Find where the given text appears and provide that cell's center as [x, y] coordinate. 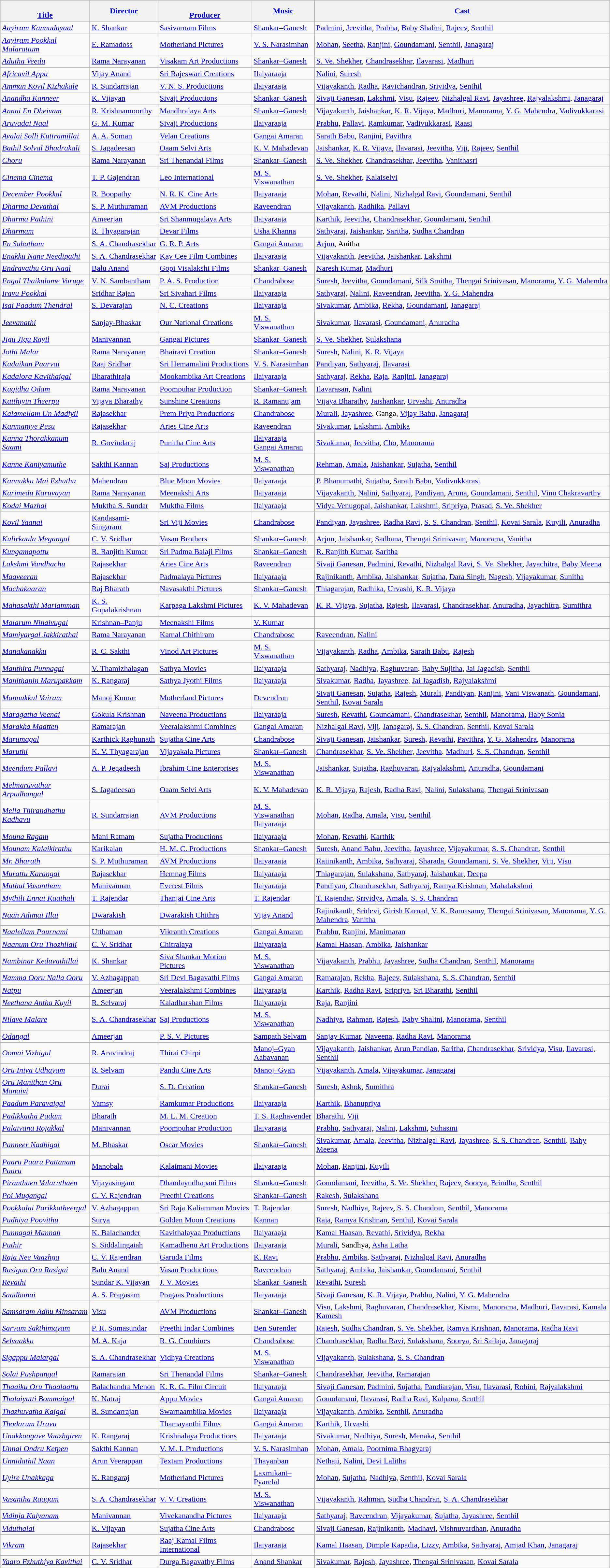
Thamayanthi Films [205, 1424]
M. A. Kaja [124, 1340]
Vijayakanth, Sulakshana, S. S. Chandran [462, 1358]
Raaj Kamal Films International [205, 1545]
Cast [462, 11]
Manobala [124, 1166]
Kanne Kaniyamuthe [45, 464]
En Sabatham [45, 244]
Manoj Kumar [124, 698]
Sridhar Rajan [124, 293]
Bharathiraja [124, 376]
Mandhralaya Arts [205, 111]
Mohan, Revathi, Nalini, Nizhalgal Ravi, Goundamani, Senthil [462, 194]
E. Ramadoss [124, 44]
Utthaman [124, 932]
Pandiyan, Jayashree, Radha Ravi, S. S. Chandran, Senthil, Kovai Sarala, Kuyili, Anuradha [462, 522]
Mella Thirandhathu Kadhavu [45, 815]
Kamadhenu Art Productions [205, 1245]
T. P. Gajendran [124, 177]
Music [283, 11]
A. A. Soman [124, 135]
Preethi Indar Combines [205, 1328]
Title [45, 11]
Kadaikan Paarvai [45, 364]
Mouna Ragam [45, 836]
Vikram [45, 1545]
Raja, Ramya Krishnan, Senthil, Kovai Sarala [462, 1220]
Sivaji Ganesan, Sujatha, Rajesh, Murali, Pandiyan, Ranjini, Vani Viswanath, Goundamani, Senthil, Kovai Sarala [462, 698]
P. S. V. Pictures [205, 1036]
Thayanban [283, 1461]
Sarvam Sakthimayam [45, 1328]
Vijayasingam [124, 1183]
Director [124, 11]
Yaaro Ezhuthiya Kavithai [45, 1561]
Vasan Brothers [205, 539]
S. D. Creation [205, 1087]
R. Boopathy [124, 194]
Visu, Lakshmi, Raghuvaran, Chandrasekhar, Kismu, Manorama, Madhuri, Ilavarasi, Kamala Kamesh [462, 1311]
Sri Padma Balaji Films [205, 551]
Blue Moon Movies [205, 481]
Pandiyan, Chandrasekhar, Sathyaraj, Ramya Krishnan, Mahalakshmi [462, 886]
Aayiram Pookkal Malarattum [45, 44]
Isai Paadum Thendral [45, 306]
Ilavarasan, Nalini [462, 389]
Sathya Movies [205, 668]
Kay Cee Film Combines [205, 256]
Rajinikanth, Ambika, Jaishankar, Sujatha, Dara Singh, Nagesh, Vijayakumar, Sunitha [462, 576]
Sanjay Kumar, Naveena, Radha Ravi, Manorama [462, 1036]
Sathya Jyothi Films [205, 681]
Muktha S. Sundar [124, 506]
Ibrahim Cine Enterprises [205, 768]
Sathyaraj, Nadhiya, Raghuvaran, Baby Sujitha, Jai Jagadish, Senthil [462, 668]
Navasakthi Pictures [205, 589]
Dwarakish [124, 915]
Vivekanandha Pictures [205, 1516]
Samsaram Adhu Minsaram [45, 1311]
Sivakumar, Ambika, Rekha, Goundamani, Janagaraj [462, 306]
Revathi [45, 1282]
Odangal [45, 1036]
Karthik, Bhanupriya [462, 1103]
Mahendran [124, 481]
Nilave Malare [45, 1019]
Unakkaagave Vaazhgiren [45, 1436]
Padmalaya Pictures [205, 576]
Gopi Visalakshi Films [205, 268]
Enakku Nane Needipathi [45, 256]
Textam Productions [205, 1461]
Anandha Kanneer [45, 98]
Krishnalaya Productions [205, 1436]
N. R. K. Cine Arts [205, 194]
Meenakshi Films [205, 622]
Sri Raja Kaliamman Movies [205, 1208]
S. Devarajan [124, 306]
Leo International [205, 177]
Kamal Haasan, Ambika, Jaishankar [462, 944]
Viduthalai [45, 1528]
A. P. Jegadeesh [124, 768]
P. R. Somasundar [124, 1328]
Paadum Paravaigal [45, 1103]
Hemnag Films [205, 873]
Maruthi [45, 751]
Amman Kovil Kizhakale [45, 86]
Gangai Pictures [205, 339]
K. R. Vijaya, Rajesh, Radha Ravi, Nalini, Sulakshana, Thengai Srinivasan [462, 790]
Golden Moon Creations [205, 1220]
Marakka Maatten [45, 727]
Oomai Vizhigal [45, 1053]
Jothi Malar [45, 351]
Murali, Jayashree, Ganga, Vijay Babu, Janagaraj [462, 414]
Raja Nee Vaazhga [45, 1257]
Sujatha Productions [205, 836]
Melmaruvathur Arpudhangal [45, 790]
Uyire Unakkaga [45, 1477]
Thanjai Cine Arts [205, 898]
Vijayakanth, Rahman, Sudha Chandran, S. A. Chandrasekhar [462, 1499]
Surya [124, 1220]
G. R. P. Arts [205, 244]
December Pookkal [45, 194]
Africavil Appu [45, 74]
Sivakumar, Radha, Jayashree, Jai Jagadish, Rajyalakshmi [462, 681]
Thazhuvatha Kaigal [45, 1411]
N. C. Creations [205, 306]
Nalini, Suresh [462, 74]
Usha Khanna [283, 231]
Suresh, Nadhiya, Rajeev, S. S. Chandran, Senthil, Manorama [462, 1208]
Oscar Movies [205, 1145]
Manoj–GyanAabavanan [283, 1053]
Mohan, Revathi, Karthik [462, 836]
Murali, Sandhya, Asha Latha [462, 1245]
Ben Surender [283, 1328]
Mohan, Seetha, Ranjini, Goundamani, Senthil, Janagaraj [462, 44]
R. Thyagarajan [124, 231]
Muktha Films [205, 506]
Padmini, Jeevitha, Prabha, Baby Shalini, Rajeev, Senthil [462, 28]
Kagidha Odam [45, 389]
Jaishankar, Sujatha, Raghuvaran, Rajyalakshmi, Anuradha, Goundamani [462, 768]
Preethi Creations [205, 1195]
Puthir [45, 1245]
K. V. Thyagarajan [124, 751]
Sivakumar, Amala, Jeevitha, Nizhalgal Ravi, Jayashree, S. S. Chandran, Senthil, Baby Meena [462, 1145]
Mr. Bharath [45, 861]
R. G. Combines [205, 1340]
Sathyaraj, Rekha, Raja, Ranjini, Janagaraj [462, 376]
Sri Shanmugalaya Arts [205, 219]
Laxmikant–Pyarelal [283, 1477]
Vijaya Bharathy, Jaishankar, Urvashi, Anuradha [462, 401]
Mohan, Sujatha, Nadhiya, Senthil, Kovai Sarala [462, 1477]
Punnagai Mannan [45, 1233]
Thiagarajan, Radhika, Urvashi, K. R. Vijaya [462, 589]
Maragatha Veenai [45, 714]
Jaishankar, K. R. Vijaya, Ilavarasi, Jeevitha, Viji, Rajeev, Senthil [462, 148]
Sivakumar, Jeevitha, Cho, Manorama [462, 443]
Pookkalai Parikkatheergal [45, 1208]
Suresh, Revathi, Goundamani, Chandrasekhar, Senthil, Manorama, Baby Sonia [462, 714]
Kodai Mazhai [45, 506]
Sathyaraj, Ambika, Jaishankar, Goundamani, Senthil [462, 1270]
Arun Veerappan [124, 1461]
Kannukku Mai Ezhuthu [45, 481]
Piranthaen Valarnthaen [45, 1183]
Kamal Haasan, Revathi, Srividya, Rekha [462, 1233]
Vasantha Raagam [45, 1499]
Choru [45, 160]
Pragaas Productions [205, 1294]
Raja, Ranjini [462, 1003]
Palaivana Rojakkal [45, 1128]
K. Natraj [124, 1399]
Endravathu Oru Naal [45, 268]
M. S. ViswanathanIlaiyaraaja [283, 815]
IlaiyaraajaGangai Amaran [283, 443]
M. Bhaskar [124, 1145]
Mookambika Art Creations [205, 376]
Rajinikanth, Sridevi, Girish Karnad, V. K. Ramasamy, Thengai Srinivasan, Manorama, Y. G. Mahendra, Vanitha [462, 915]
Jeevanathi [45, 322]
Karthik, Urvashi [462, 1424]
Vijayakanth, Nalini, Sathyaraj, Pandiyan, Aruna, Goundamani, Senthil, Vinu Chakravarthy [462, 493]
Meendum Pallavi [45, 768]
Arjun, Jaishankar, Sadhana, Thengai Srinivasan, Manorama, Vanitha [462, 539]
Solai Pushpangal [45, 1374]
Vijaya Bharathy [124, 401]
M. L. M. Creation [205, 1116]
Pandiyan, Sathyaraj, Ilavarasi [462, 364]
Adutha Veedu [45, 61]
Manithanin Marupakkam [45, 681]
T. Rajendar, Srividya, Amala, S. S. Chandran [462, 898]
Siva Shankar Motion Pictures [205, 961]
Naalellam Pournami [45, 932]
Sathyaraj, Raveendran, Vijayakumar, Sujatha, Jayashree, Senthil [462, 1516]
P. A. S. Production [205, 281]
Punitha Cine Arts [205, 443]
G. M. Kumar [124, 123]
Annai En Dheivam [45, 111]
Sri Devi Bagavathi Films [205, 978]
Kandasami-Singaram [124, 522]
Sri Hemamalini Productions [205, 364]
Namma Ooru Nalla Ooru [45, 978]
Kaithiyin Theerpu [45, 401]
P. Bhanumathi, Sujatha, Sarath Babu, Vadivukkarasi [462, 481]
R. C. Sakthi [124, 651]
Rasigan Oru Rasigai [45, 1270]
S. Ve. Shekher, Sulakshana [462, 339]
Mamiyargal Jakkirathai [45, 635]
Prabhu, Ranjini, Manimaran [462, 932]
Nambinar Keduvathillai [45, 961]
Karthick Raghunath [124, 739]
Karpaga Lakshmi Pictures [205, 605]
Lakshmi Vandhachu [45, 564]
R. Krishnamoorthy [124, 111]
Kanmaniye Pesu [45, 426]
Chitralaya [205, 944]
Vikranth Creations [205, 932]
Karthik, Jeevitha, Chandrasekhar, Goundamani, Senthil [462, 219]
Manthira Punnagai [45, 668]
Manoj–Gyan [283, 1070]
Malarum Ninaivugal [45, 622]
Balachandra Menon [124, 1387]
Suresh, Jeevitha, Goundamani, Silk Smitha, Thengai Srinivasan, Manorama, Y. G. Mahendra [462, 281]
Meenakshi Arts [205, 493]
V. M. I. Productions [205, 1448]
Nethaji, Nalini, Devi Lalitha [462, 1461]
Padikkatha Padam [45, 1116]
Vijayakanth, Amala, Vijayakumar, Janagaraj [462, 1070]
Appu Movies [205, 1399]
H. M. C. Productions [205, 848]
Ramarajan, Rekha, Rajeev, Sulakshana, S. S. Chandran, Senthil [462, 978]
Vamsy [124, 1103]
Vasan Productions [205, 1270]
Kaladharshan Films [205, 1003]
Suresh, Ashok, Sumithra [462, 1087]
Murattu Karangal [45, 873]
Naan Adimai Illai [45, 915]
Mounam Kalaikirathu [45, 848]
Revathi, Suresh [462, 1282]
Sri Rajeswari Creations [205, 74]
Swarnaambika Movies [205, 1411]
Sathyaraj, Jaishankar, Saritha, Sudha Chandran [462, 231]
Aayiram Kannudayaal [45, 28]
Saadhanai [45, 1294]
Marumagal [45, 739]
Visu [124, 1311]
Naveena Productions [205, 714]
Iravu Pookkal [45, 293]
Mythili Ennai Kaathali [45, 898]
Thirai Chirpi [205, 1053]
Dharma Devathai [45, 207]
Vijayakanth, Jaishankar, K. R. Vijaya, Madhuri, Manorama, Y. G. Mahendra, Vadivukkarasi [462, 111]
V. V. Creations [205, 1499]
Durai [124, 1087]
Muthal Vasantham [45, 886]
Chandrasekhar, Radha Ravi, Sulakshana, Soorya, Sri Sailaja, Janagaraj [462, 1340]
Dwarakish Chithra [205, 915]
Natpu [45, 990]
Raveendran, Nalini [462, 635]
Sri Sivahari Films [205, 293]
Kulirkaala Megangal [45, 539]
Kamal Chithiram [205, 635]
Sivaji Ganesan, Lakshmi, Visu, Rajeev, Nizhalgal Ravi, Jayashree, Rajyalakshmi, Janagaraj [462, 98]
Pudhiya Poovithu [45, 1220]
Mohan, Amala, Poornima Bhagyaraj [462, 1448]
S. Ve. Shekher, Kalaiselvi [462, 177]
Karikalan [124, 848]
S. Ve. Shekher, Chandrasekhar, Jeevitha, Vanithasri [462, 160]
A. S. Pragasam [124, 1294]
R. Ranjith Kumar [124, 551]
Avalai Solli Kuttramillai [45, 135]
R. Ramanujam [283, 401]
Neethana Antha Kuyil [45, 1003]
Sunshine Creations [205, 401]
Vijayakanth, Ambika, Senthil, Anuradha [462, 1411]
Dhandayudhapani Films [205, 1183]
Kovil Yaanai [45, 522]
Rehman, Amala, Jaishankar, Sujatha, Senthil [462, 464]
Chandrasekhar, S. Ve. Shekher, Jeevitha, Madhuri, S. S. Chandran, Senthil [462, 751]
Sivaji Ganesan, Rajinikanth, Madhavi, Vishnuvardhan, Anuradha [462, 1528]
J. V. Movies [205, 1282]
Kalamellam Un Madiyil [45, 414]
Rajinikanth, Ambika, Sathyaraj, Sharada, Goundamani, S. Ve. Shekher, Viji, Visu [462, 861]
Vijayakanth, Jaishankar, Arun Pandian, Saritha, Chandrasekhar, Srividya, Visu, Ilavarasi, Senthil [462, 1053]
Jigu Jigu Rayil [45, 339]
Vijayakala Pictures [205, 751]
Bhairavi Creation [205, 351]
Anand Shankar [283, 1561]
Goundamani, Jeevitha, S. Ve. Shekher, Rajeev, Soorya, Brindha, Senthil [462, 1183]
Unnidathil Naan [45, 1461]
Cinema Cinema [45, 177]
Mahasakthi Mariamman [45, 605]
Krishnan–Panju [124, 622]
Vijayakanth, Prabhu, Jayashree, Sudha Chandran, Senthil, Manorama [462, 961]
Ramkumar Productions [205, 1103]
Sarath Babu, Ranjini, Pavithra [462, 135]
Sampath Selvam [283, 1036]
Kungamapottu [45, 551]
Prem Priya Productions [205, 414]
Vidinja Kalyanam [45, 1516]
Sathyaraj, Nalini, Raveendran, Jeevitha, Y. G. Mahendra [462, 293]
Sanjay-Bhaskar [124, 322]
Vidya Venugopal, Jaishankar, Lakshmi, Sripriya, Prasad, S. Ve. Shekher [462, 506]
T. S. Raghavender [283, 1116]
Kamal Haasan, Dimple Kapadia, Lizzy, Ambika, Sathyaraj, Amjad Khan, Janagaraj [462, 1545]
Naresh Kumar, Madhuri [462, 268]
V. N. S. Productions [205, 86]
Gokula Krishnan [124, 714]
Kanna Thorakkanum Saami [45, 443]
Arjun, Anitha [462, 244]
Nadhiya, Rahman, Rajesh, Baby Shalini, Manorama, Senthil [462, 1019]
Sivaji Ganesan, Padmini, Revathi, Nizhalgal Ravi, S. Ve. Shekher, Jayachitra, Baby Meena [462, 564]
Mannukkul Vairam [45, 698]
Garuda Films [205, 1257]
Devar Films [205, 231]
Kadalora Kavithaigal [45, 376]
Thiagarajan, Sulakshana, Sathyaraj, Jaishankar, Deepa [462, 873]
Nizhalgal Ravi, Viji, Janagaraj, S. S. Chandran, Senthil, Kovai Sarala [462, 727]
V. Kumar [283, 622]
R. Selvaraj [124, 1003]
K. Balachander [124, 1233]
Sri Viji Movies [205, 522]
Prabhu, Ambika, Sathyaraj, Nizhalgal Ravi, Anuradha [462, 1257]
Sivaji Ganesan, Padmini, Sujatha, Pandiarajan, Visu, Ilavarasi, Rohini, Rajyalakshmi [462, 1387]
Vidhya Creations [205, 1358]
Prabhu, Pallavi, Ramkumar, Vadivukkarasi, Raasi [462, 123]
Raaj Sridhar [124, 364]
Vijayakanth, Radha, Ravichandran, Srividya, Senthil [462, 86]
Poi Mugangal [45, 1195]
Karthik, Radha Ravi, Sripriya, Sri Bharathi, Senthil [462, 990]
Rajesh, Sudha Chandran, S. Ve. Shekher, Ramya Krishnan, Manorama, Radha Ravi [462, 1328]
Panneer Nadhigal [45, 1145]
V. N. Sambantham [124, 281]
Manakanakku [45, 651]
S. Siddalingaiah [124, 1245]
Our National Creations [205, 322]
Prabhu, Sathyaraj, Nalini, Lakshmi, Suhasini [462, 1128]
Mohan, Radha, Amala, Visu, Senthil [462, 815]
Kavithalayaa Productions [205, 1233]
Thodarum Uravu [45, 1424]
K. S. Gopalakrishnan [124, 605]
R. Selvam [124, 1070]
Sivakumar, Ilavarasi, Goundamani, Anuradha [462, 322]
Velan Creations [205, 135]
Vinod Art Pictures [205, 651]
R. Aravindraj [124, 1053]
Maaveeran [45, 576]
Karimedu Karuvayan [45, 493]
Thalaiyatti Bommaigal [45, 1399]
Paaru Paaru Pattanam Paaru [45, 1166]
Oru Iniya Udhayam [45, 1070]
K. Ravi [283, 1257]
Aruvadai Naal [45, 123]
Unnai Ondru Ketpen [45, 1448]
K. R. G. Film Circuit [205, 1387]
Sivakumar, Rajesh, Jayashree, Thengai Srinivasan, Kovai Sarala [462, 1561]
Machakaaran [45, 589]
Sigappu Malargal [45, 1358]
Pandu Cine Arts [205, 1070]
Sundar K. Vijayan [124, 1282]
Thaaiku Oru Thaalaattu [45, 1387]
Sivaji Ganesan, Jaishankar, Suresh, Revathi, Pavithra, Y. G. Mahendra, Manorama [462, 739]
Vijayakanth, Radha, Ambika, Sarath Babu, Rajesh [462, 651]
R. Ranjith Kumar, Saritha [462, 551]
Sivaji Ganesan, K. R. Vijaya, Prabhu, Nalini, Y. G. Mahendra [462, 1294]
Suresh, Anand Babu, Jeevitha, Jayashree, Vijayakumar, S. S. Chandran, Senthil [462, 848]
Oru Manithan Oru Manaivi [45, 1087]
Mani Ratnam [124, 836]
Engal Thaikulame Varuge [45, 281]
Goundamani, Ilavarasi, Radha Ravi, Kalpana, Senthil [462, 1399]
Chandrasekhar, Jeevitha, Ramarajan [462, 1374]
K. R. Vijaya, Sujatha, Rajesh, Ilavarasi, Chandrasekhar, Anuradha, Jayachitra, Sumithra [462, 605]
Bharathi, Viji [462, 1116]
Sasivarnam Films [205, 28]
Naanum Oru Thozhilali [45, 944]
R. Govindaraj [124, 443]
Everest Films [205, 886]
Mohan, Ranjini, Kuyili [462, 1166]
Rakesh, Sulakshana [462, 1195]
Kalaimani Movies [205, 1166]
Sivakumar, Nadhiya, Suresh, Menaka, Senthil [462, 1436]
Visakam Art Productions [205, 61]
Vijayakanth, Jeevitha, Jaishankar, Lakshmi [462, 256]
Durga Bagavathy Films [205, 1561]
Raj Bharath [124, 589]
S. Ve. Shekher, Chandrasekhar, Ilavarasi, Madhuri [462, 61]
Dharma Pathini [45, 219]
Producer [205, 11]
Dharmam [45, 231]
Bharath [124, 1116]
Vijayakanth, Radhika, Pallavi [462, 207]
Bathil Solval Bhadrakali [45, 148]
Devendran [283, 698]
V. Thamizhalagan [124, 668]
Suresh, Nalini, K. R. Vijaya [462, 351]
Kannan [283, 1220]
Sivakumar, Lakshmi, Ambika [462, 426]
Selvaakku [45, 1340]
